Scan for the cell matching the given text and deliver its (x, y) coordinate at center. 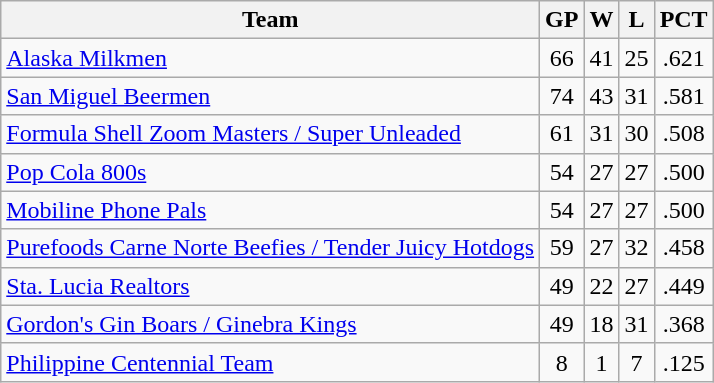
Alaska Milkmen (270, 58)
.621 (684, 58)
.508 (684, 134)
Gordon's Gin Boars / Ginebra Kings (270, 324)
.449 (684, 286)
Mobiline Phone Pals (270, 210)
22 (602, 286)
43 (602, 96)
Team (270, 20)
.458 (684, 248)
25 (636, 58)
L (636, 20)
Philippine Centennial Team (270, 362)
.581 (684, 96)
.125 (684, 362)
32 (636, 248)
PCT (684, 20)
59 (562, 248)
8 (562, 362)
1 (602, 362)
San Miguel Beermen (270, 96)
74 (562, 96)
41 (602, 58)
Pop Cola 800s (270, 172)
GP (562, 20)
66 (562, 58)
Sta. Lucia Realtors (270, 286)
18 (602, 324)
Purefoods Carne Norte Beefies / Tender Juicy Hotdogs (270, 248)
Formula Shell Zoom Masters / Super Unleaded (270, 134)
7 (636, 362)
61 (562, 134)
.368 (684, 324)
W (602, 20)
30 (636, 134)
